Extract the (x, y) coordinate from the center of the cell holding the provided text.  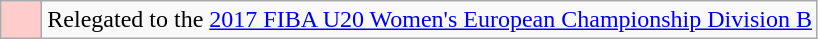
Relegated to the 2017 FIBA U20 Women's European Championship Division B (430, 20)
